Find where the given text appears and provide that cell's center as [X, Y] coordinate. 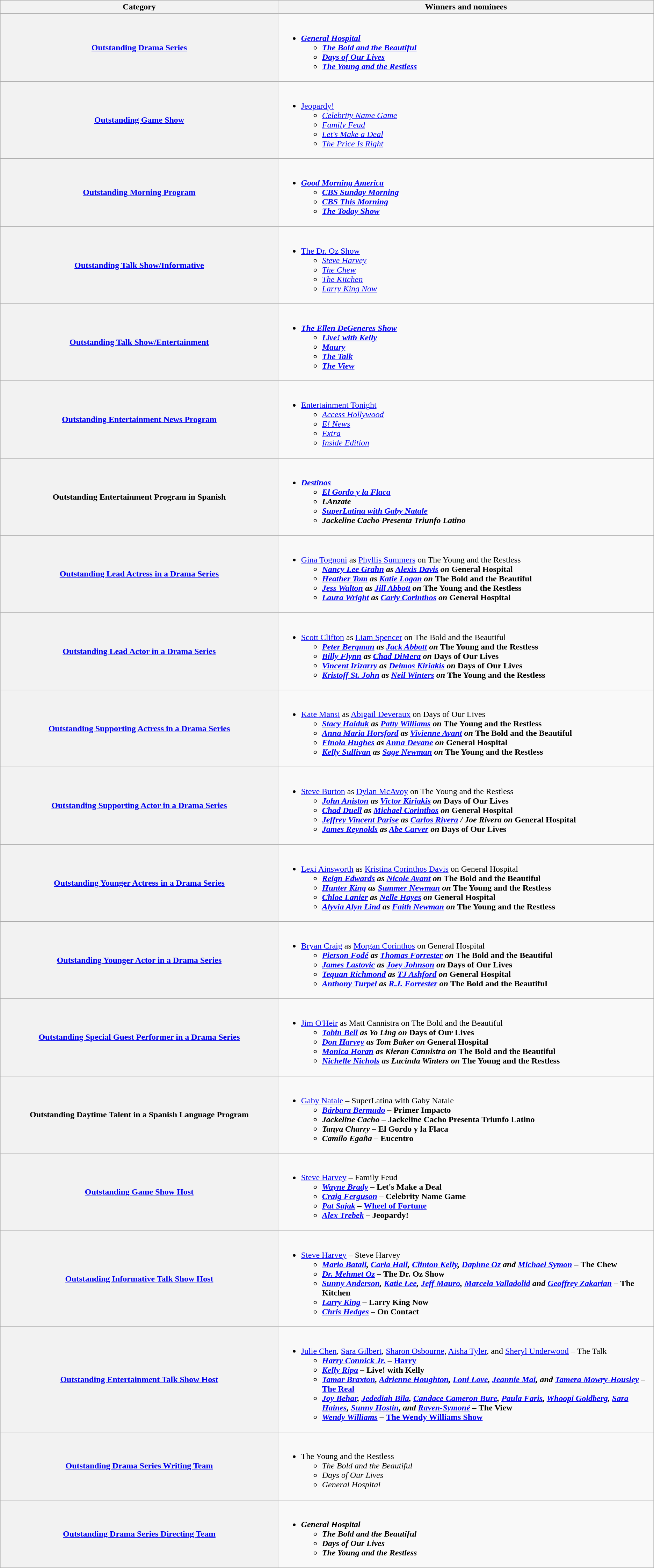
Outstanding Entertainment Program in Spanish [139, 497]
The Ellen DeGeneres Show Live! with Kelly Maury The Talk The View [466, 342]
Destinos El Gordo y la Flaca LAnzate SuperLatina with Gaby Natale Jackeline Cacho Presenta Triunfo Latino [466, 497]
Outstanding Entertainment News Program [139, 419]
Jeopardy! Celebrity Name Game Family Feud Let's Make a Deal The Price Is Right [466, 120]
Outstanding Game Show Host [139, 1192]
Outstanding Talk Show/Entertainment [139, 342]
Outstanding Entertainment Talk Show Host [139, 1379]
Outstanding Lead Actress in a Drama Series [139, 574]
Good Morning America CBS Sunday Morning CBS This Morning The Today Show [466, 193]
Outstanding Drama Series Writing Team [139, 1466]
Outstanding Morning Program [139, 193]
Category [139, 7]
Steve Harvey – Family Feud Wayne Brady – Let's Make a Deal Craig Ferguson – Celebrity Name Game Pat Sajak – Wheel of Fortune Alex Trebek – Jeopardy! [466, 1192]
Outstanding Younger Actor in a Drama Series [139, 960]
The Young and the Restless The Bold and the Beautiful Days of Our Lives General Hospital [466, 1466]
Outstanding Younger Actress in a Drama Series [139, 883]
Outstanding Talk Show/Informative [139, 265]
Outstanding Informative Talk Show Host [139, 1279]
Outstanding Supporting Actor in a Drama Series [139, 806]
Entertainment Tonight Access Hollywood E! News Extra Inside Edition [466, 419]
Winners and nominees [466, 7]
Outstanding Daytime Talent in a Spanish Language Program [139, 1115]
Outstanding Supporting Actress in a Drama Series [139, 728]
Outstanding Drama Series [139, 48]
Outstanding Lead Actor in a Drama Series [139, 651]
Outstanding Drama Series Directing Team [139, 1534]
The Dr. Oz Show Steve Harvey The Chew The Kitchen Larry King Now [466, 265]
Outstanding Game Show [139, 120]
Outstanding Special Guest Performer in a Drama Series [139, 1038]
